Determine the [x, y] coordinate at the center of the cell enclosing the given text.  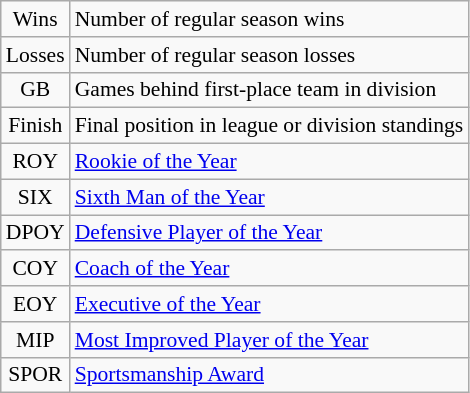
MIP [36, 340]
DPOY [36, 233]
Number of regular season losses [270, 55]
SIX [36, 197]
Defensive Player of the Year [270, 233]
Rookie of the Year [270, 162]
Games behind first-place team in division [270, 90]
EOY [36, 304]
ROY [36, 162]
SPOR [36, 375]
Wins [36, 19]
Finish [36, 126]
Executive of the Year [270, 304]
GB [36, 90]
Sportsmanship Award [270, 375]
Number of regular season wins [270, 19]
Losses [36, 55]
Coach of the Year [270, 269]
Final position in league or division standings [270, 126]
Most Improved Player of the Year [270, 340]
COY [36, 269]
Sixth Man of the Year [270, 197]
